Extract the [X, Y] coordinate from the center of the cell holding the provided text.  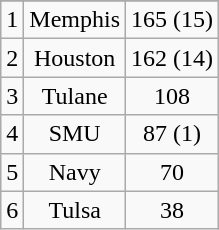
70 [172, 172]
38 [172, 210]
Navy [75, 172]
1 [12, 20]
3 [12, 96]
5 [12, 172]
87 (1) [172, 134]
162 (14) [172, 58]
4 [12, 134]
108 [172, 96]
Tulane [75, 96]
SMU [75, 134]
2 [12, 58]
Tulsa [75, 210]
6 [12, 210]
Houston [75, 58]
165 (15) [172, 20]
Memphis [75, 20]
